Provide the (x, y) coordinate of the cell's center where the given text is located.  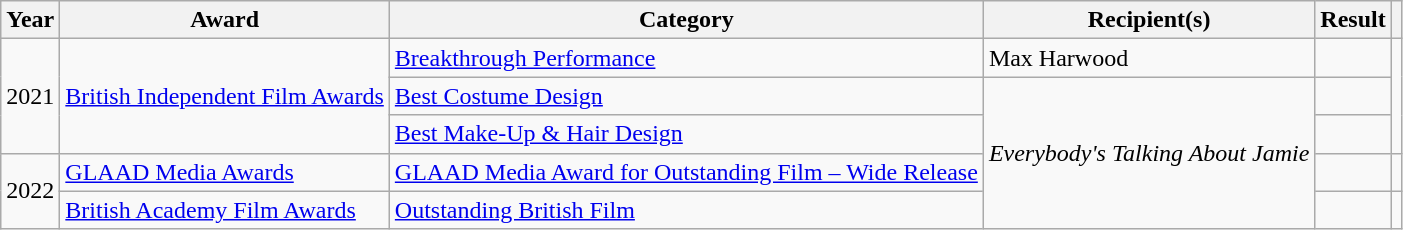
Max Harwood (1148, 58)
Best Make-Up & Hair Design (686, 134)
2022 (30, 191)
British Academy Film Awards (225, 210)
Breakthrough Performance (686, 58)
2021 (30, 96)
Everybody's Talking About Jamie (1148, 153)
GLAAD Media Award for Outstanding Film – Wide Release (686, 172)
Award (225, 20)
Result (1353, 20)
British Independent Film Awards (225, 96)
Year (30, 20)
Category (686, 20)
Recipient(s) (1148, 20)
Outstanding British Film (686, 210)
GLAAD Media Awards (225, 172)
Best Costume Design (686, 96)
